Return the (x, y) coordinate for the center point of the cell that contains the specified text.  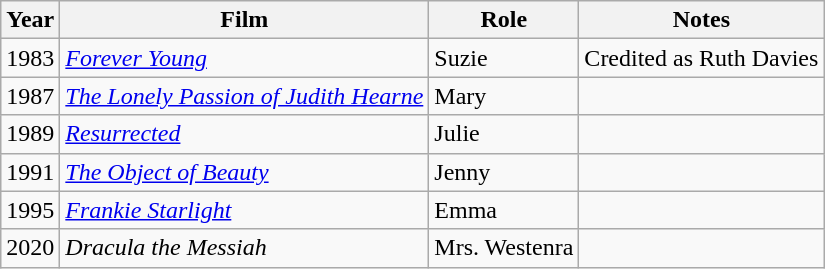
Notes (702, 20)
Mary (504, 96)
Credited as Ruth Davies (702, 58)
1983 (30, 58)
1995 (30, 210)
Film (244, 20)
The Object of Beauty (244, 172)
Suzie (504, 58)
Jenny (504, 172)
2020 (30, 248)
Year (30, 20)
The Lonely Passion of Judith Hearne (244, 96)
Emma (504, 210)
Forever Young (244, 58)
1987 (30, 96)
Role (504, 20)
1991 (30, 172)
Julie (504, 134)
1989 (30, 134)
Mrs. Westenra (504, 248)
Resurrected (244, 134)
Frankie Starlight (244, 210)
Dracula the Messiah (244, 248)
